Return (X, Y) of the center of cell containing provided text 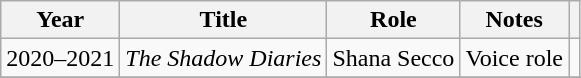
Title (224, 20)
Year (60, 20)
Shana Secco (394, 58)
2020–2021 (60, 58)
Role (394, 20)
Voice role (514, 58)
Notes (514, 20)
The Shadow Diaries (224, 58)
